Output the [x, y] coordinate of the center of the cell containing the given text.  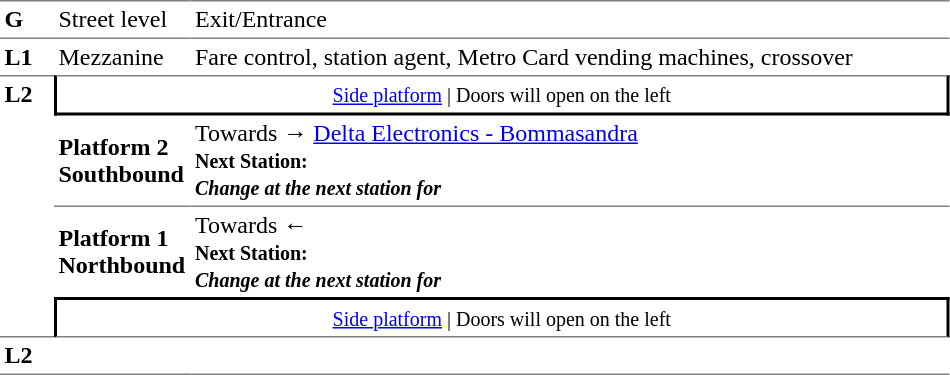
Platform 1Northbound [122, 252]
Mezzanine [122, 57]
Towards → Delta Electronics - BommasandraNext Station: Change at the next station for [570, 162]
Platform 2Southbound [122, 162]
Fare control, station agent, Metro Card vending machines, crossover [570, 57]
L1 [27, 57]
Street level [122, 20]
L2 [27, 206]
G [27, 20]
Exit/Entrance [570, 20]
Towards ← Next Station: Change at the next station for [570, 252]
